Pinpoint the cell where the given text exists, returning its (x, y) midpoint coordinate. 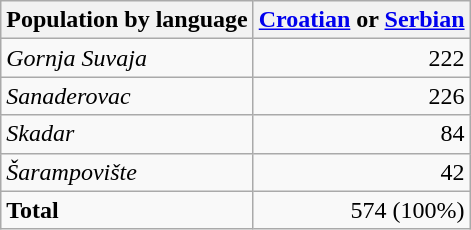
Croatian or Serbian (362, 20)
Sanaderovac (127, 96)
226 (362, 96)
Skadar (127, 134)
Šarampovište (127, 172)
222 (362, 58)
42 (362, 172)
84 (362, 134)
Population by language (127, 20)
Total (127, 210)
Gornja Suvaja (127, 58)
574 (100%) (362, 210)
